Output the (x, y) coordinate of the center of the cell containing the given text.  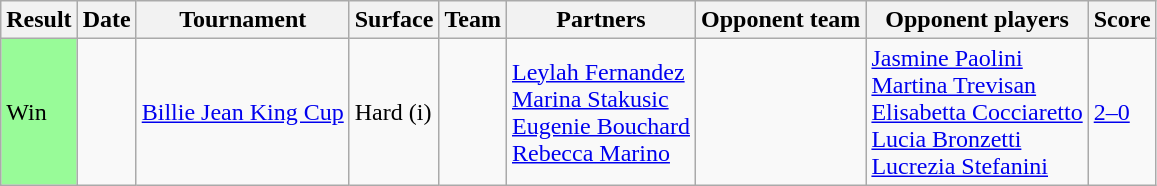
Leylah FernandezMarina StakusicEugenie BouchardRebecca Marino (600, 112)
Date (106, 20)
Result (39, 20)
2–0 (1122, 112)
Team (473, 20)
Score (1122, 20)
Hard (i) (394, 112)
Tournament (242, 20)
Win (39, 112)
Surface (394, 20)
Billie Jean King Cup (242, 112)
Partners (600, 20)
Opponent players (977, 20)
Opponent team (780, 20)
Jasmine PaoliniMartina TrevisanElisabetta CocciarettoLucia BronzettiLucrezia Stefanini (977, 112)
